Output the [x, y] coordinate of the center of the cell containing the given text.  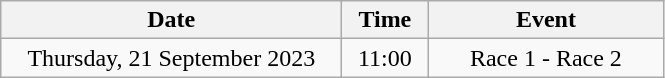
Event [546, 20]
Time [385, 20]
Race 1 - Race 2 [546, 58]
11:00 [385, 58]
Thursday, 21 September 2023 [172, 58]
Date [172, 20]
